Search for the cell housing the specified text and yield its [x, y] center coordinate. 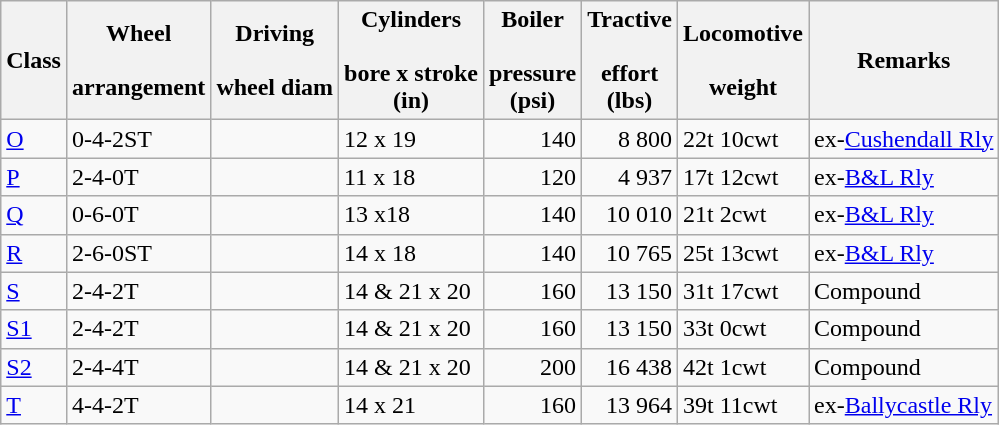
S [34, 291]
13 964 [630, 405]
4-4-2T [138, 405]
0-6-0T [138, 215]
22t 10cwt [744, 139]
Class [34, 60]
16 438 [630, 367]
39t 11cwt [744, 405]
14 x 21 [412, 405]
11 x 18 [412, 177]
31t 17cwt [744, 291]
Drivingwheel diam [275, 60]
2-4-4T [138, 367]
S2 [34, 367]
12 x 19 [412, 139]
S1 [34, 329]
Tractiveeffort (lbs) [630, 60]
4 937 [630, 177]
10 010 [630, 215]
Q [34, 215]
8 800 [630, 139]
Remarks [904, 60]
13 x18 [412, 215]
21t 2cwt [744, 215]
0-4-2ST [138, 139]
2-6-0ST [138, 253]
ex-Cushendall Rly [904, 139]
Cylindersbore x stroke (in) [412, 60]
42t 1cwt [744, 367]
Wheelarrangement [138, 60]
Locomotiveweight [744, 60]
2-4-0T [138, 177]
10 765 [630, 253]
R [34, 253]
25t 13cwt [744, 253]
200 [532, 367]
P [34, 177]
120 [532, 177]
Boilerpressure (psi) [532, 60]
17t 12cwt [744, 177]
T [34, 405]
14 x 18 [412, 253]
33t 0cwt [744, 329]
ex-Ballycastle Rly [904, 405]
O [34, 139]
